For the text-containing cell, return its midpoint in (X, Y) coordinate format. 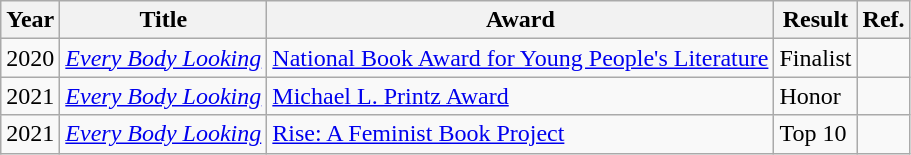
Top 10 (816, 134)
Award (520, 20)
2020 (30, 58)
Title (164, 20)
Finalist (816, 58)
Year (30, 20)
Result (816, 20)
National Book Award for Young People's Literature (520, 58)
Honor (816, 96)
Rise: A Feminist Book Project (520, 134)
Michael L. Printz Award (520, 96)
Ref. (884, 20)
